Find where the given text appears and provide that cell's center as (x, y) coordinate. 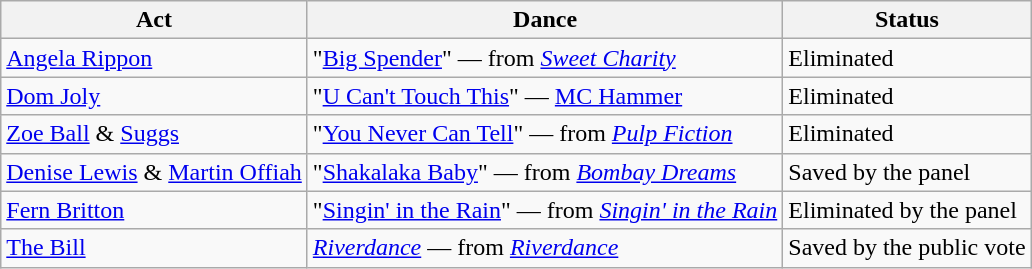
Dance (544, 20)
"Big Spender" — from Sweet Charity (544, 58)
Riverdance — from Riverdance (544, 248)
"U Can't Touch This" — MC Hammer (544, 96)
Saved by the public vote (907, 248)
"You Never Can Tell" — from Pulp Fiction (544, 134)
Eliminated by the panel (907, 210)
Zoe Ball & Suggs (154, 134)
Fern Britton (154, 210)
Saved by the panel (907, 172)
Angela Rippon (154, 58)
Act (154, 20)
Denise Lewis & Martin Offiah (154, 172)
"Shakalaka Baby" — from Bombay Dreams (544, 172)
Status (907, 20)
"Singin' in the Rain" — from Singin' in the Rain (544, 210)
Dom Joly (154, 96)
The Bill (154, 248)
